Detect which cell encompasses the target text, then output its [x, y] center coordinate. 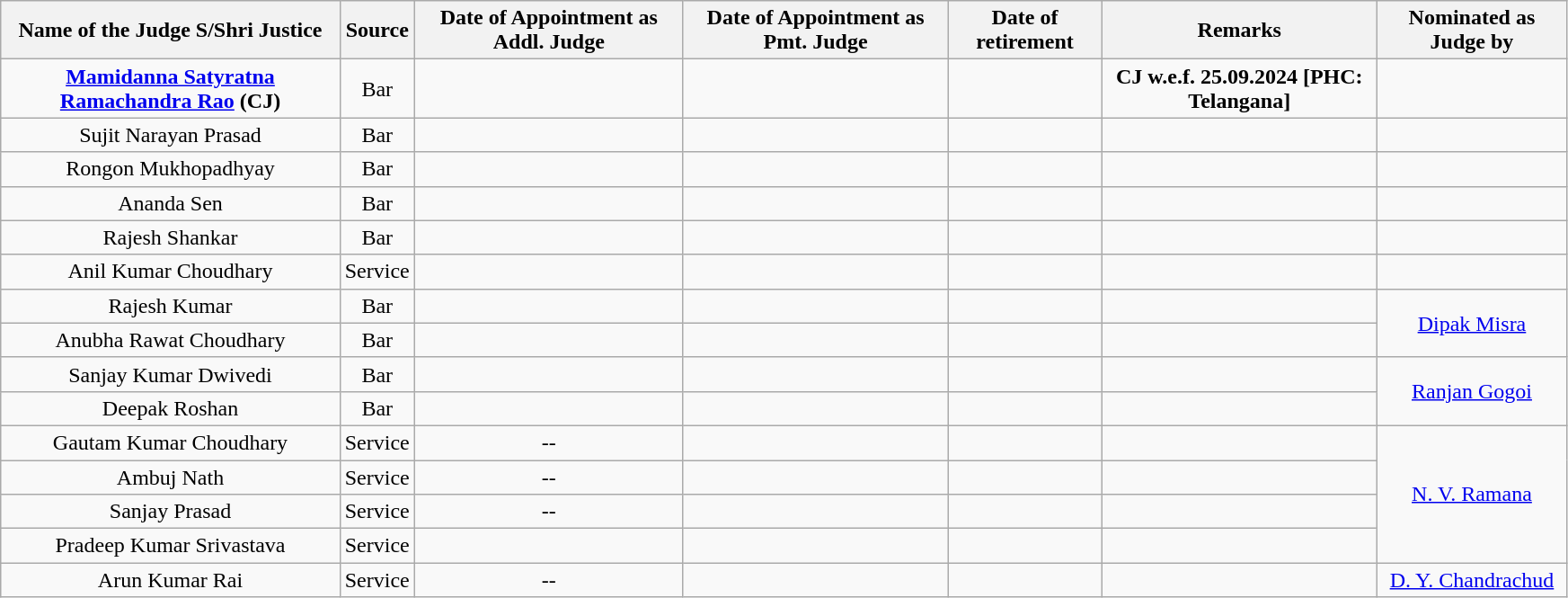
Remarks [1239, 31]
Ananda Sen [171, 203]
Sanjay Prasad [171, 512]
Anil Kumar Choudhary [171, 272]
Pradeep Kumar Srivastava [171, 546]
Date of retirement [1024, 31]
Name of the Judge S/Shri Justice [171, 31]
CJ w.e.f. 25.09.2024 [PHC: Telangana] [1239, 88]
Mamidanna Satyratna Ramachandra Rao (CJ) [171, 88]
Sujit Narayan Prasad [171, 135]
Source [377, 31]
Rajesh Shankar [171, 237]
Date of Appointment as Addl. Judge [548, 31]
Ranjan Gogoi [1472, 391]
Date of Appointment as Pmt. Judge [816, 31]
Nominated as Judge by [1472, 31]
Rongon Mukhopadhyay [171, 169]
Arun Kumar Rai [171, 580]
Deepak Roshan [171, 408]
D. Y. Chandrachud [1472, 580]
Sanjay Kumar Dwivedi [171, 374]
Ambuj Nath [171, 478]
Anubha Rawat Choudhary [171, 340]
N. V. Ramana [1472, 494]
Dipak Misra [1472, 323]
Rajesh Kumar [171, 306]
Gautam Kumar Choudhary [171, 442]
